Pinpoint the cell where the given text exists, returning its [X, Y] midpoint coordinate. 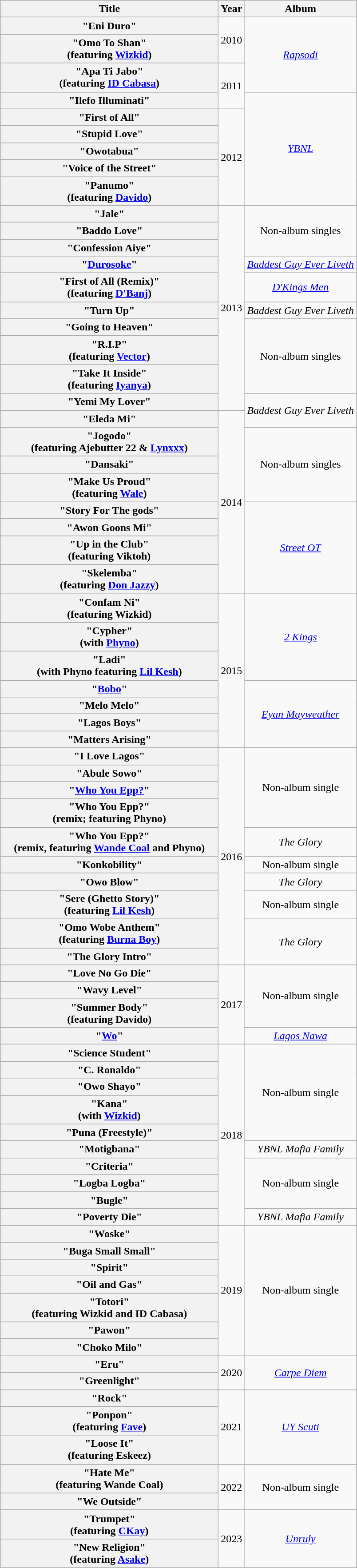
"Owotabua" [109, 151]
"Who You Epp?" [109, 790]
2015 [232, 671]
2021 [232, 1427]
"Jale" [109, 214]
"Pawon" [109, 1330]
Unruly [301, 1539]
"Poverty Die" [109, 1217]
2010 [232, 40]
YBNL [301, 148]
"I Love Lagos" [109, 756]
"We Outside" [109, 1501]
"Wo" [109, 1036]
"Who You Epp?"(remix; featuring Phyno) [109, 813]
2013 [232, 308]
"Lagos Boys" [109, 722]
"Woske" [109, 1234]
"Going to Heaven" [109, 327]
"Baddo Love" [109, 230]
Carpe Diem [301, 1373]
2019 [232, 1290]
"Story For The gods" [109, 510]
"Totori"(featuring Wizkid and ID Cabasa) [109, 1307]
"Omo Wobe Anthem"(featuring Burna Boy) [109, 933]
"Up in the Club"(featuring Viktoh) [109, 550]
"Trumpet"(featuring CKay) [109, 1524]
"Ilefo Illuminati" [109, 100]
Rapsodi [301, 55]
"Dansaki" [109, 464]
D'Kings Men [301, 288]
2011 [232, 86]
"Buga Small Small" [109, 1251]
"Durosoke" [109, 265]
"Bobo" [109, 689]
2022 [232, 1487]
"Awon Goons Mi" [109, 527]
"Loose It"(featuring Eskeez) [109, 1449]
"Cypher"(with Phyno) [109, 637]
"Sere (Ghetto Story)"(featuring Lil Kesh) [109, 904]
2012 [232, 157]
"Turn Up" [109, 310]
"Oil and Gas" [109, 1285]
"Ladi"(with Phyno featuring Lil Kesh) [109, 666]
"Skelemba"(featuring Don Jazzy) [109, 579]
2016 [232, 856]
"C. Ronaldo" [109, 1070]
Lagos Nawa [301, 1036]
Album [301, 9]
"Motigbana" [109, 1149]
"The Glory Intro" [109, 956]
"R.I.P"(featuring Vector) [109, 350]
"Criteria" [109, 1166]
"Konkobility" [109, 865]
"Bugle" [109, 1200]
"First of All (Remix)"(featuring D'Banj) [109, 288]
"First of All" [109, 117]
"Greenlight" [109, 1381]
"Confession Aiye" [109, 247]
"Ponpon" (featuring Fave) [109, 1421]
"Voice of the Street" [109, 168]
"Panumo"(featuring Davido) [109, 191]
"Kana"(with Wizkid) [109, 1109]
"Hate Me"(featuring Wande Coal) [109, 1479]
"Eru" [109, 1364]
"Eleda Mi" [109, 419]
Street OT [301, 548]
"Jogodo"(featuring Ajebutter 22 & Lynxxx) [109, 441]
UY Scuti [301, 1427]
2023 [232, 1539]
"Spirit" [109, 1268]
"Make Us Proud"(featuring Wale) [109, 488]
"Melo Melo" [109, 706]
2020 [232, 1373]
"Omo To Shan"(featuring Wizkid) [109, 49]
"Owo Shayo" [109, 1087]
"Who You Epp?"(remix, featuring Wande Coal and Phyno) [109, 842]
2017 [232, 1004]
"Choko Milo" [109, 1347]
"Eni Duro" [109, 26]
"Puna (Freestyle)" [109, 1132]
"Matters Arising" [109, 739]
2014 [232, 502]
"Stupid Love" [109, 134]
"Abule Sowo" [109, 773]
Eyan Mayweather [301, 714]
2 Kings [301, 637]
"Wavy Level" [109, 990]
"Science Student" [109, 1053]
"Love No Go Die" [109, 973]
"Owo Blow" [109, 881]
"Take It Inside"(featuring Iyanya) [109, 379]
"Summer Body"(featuring Davido) [109, 1013]
"New Religion"(featuring Asake) [109, 1553]
"Logba Logba" [109, 1183]
"Apa Ti Jabo"(featuring ID Cabasa) [109, 77]
Year [232, 9]
Title [109, 9]
"Rock" [109, 1398]
"Confam Ni"(featuring Wizkid) [109, 607]
2018 [232, 1135]
"Yemi My Lover" [109, 402]
